Extract the (x, y) coordinate from the center of the cell holding the provided text.  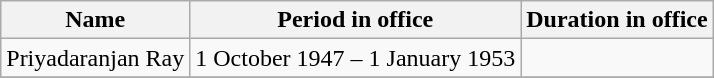
Name (96, 20)
Period in office (356, 20)
Priyadaranjan Ray (96, 58)
Duration in office (617, 20)
1 October 1947 – 1 January 1953 (356, 58)
